Pinpoint the cell where the given text exists, returning its (X, Y) midpoint coordinate. 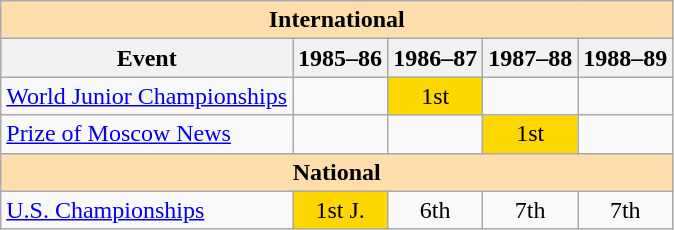
National (337, 172)
Prize of Moscow News (147, 134)
World Junior Championships (147, 96)
1986–87 (436, 58)
1985–86 (340, 58)
1987–88 (530, 58)
1st J. (340, 210)
6th (436, 210)
U.S. Championships (147, 210)
Event (147, 58)
1988–89 (626, 58)
International (337, 20)
